Extract the [X, Y] coordinate from the center of the cell holding the provided text.  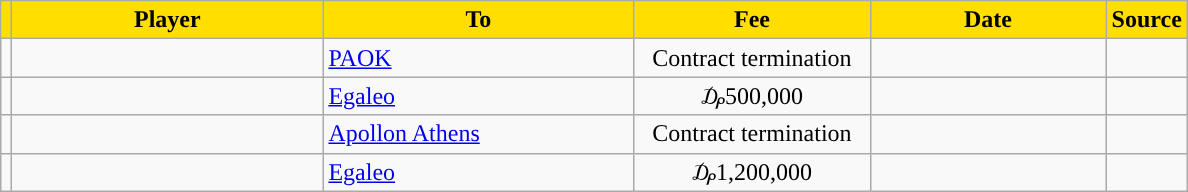
PAOK [478, 58]
Date [988, 20]
Fee [752, 20]
Apollon Athens [478, 134]
Player [168, 20]
₯1,200,000 [752, 172]
₯500,000 [752, 96]
Source [1146, 20]
To [478, 20]
